Scan for the cell matching the given text and deliver its [X, Y] coordinate at center. 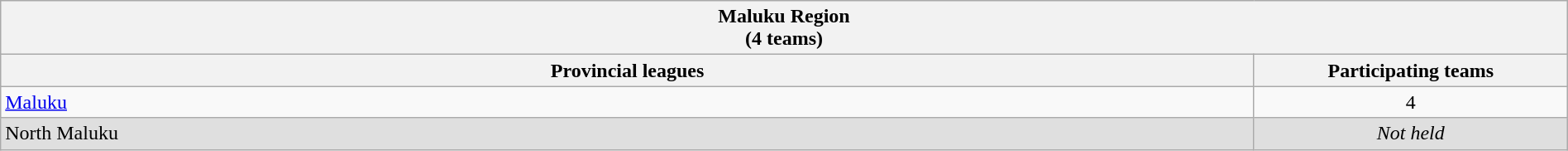
North Maluku [628, 134]
Maluku [628, 102]
Maluku Region(4 teams) [784, 28]
Not held [1411, 134]
4 [1411, 102]
Participating teams [1411, 71]
Provincial leagues [628, 71]
